Pinpoint the cell where the given text exists, returning its (X, Y) midpoint coordinate. 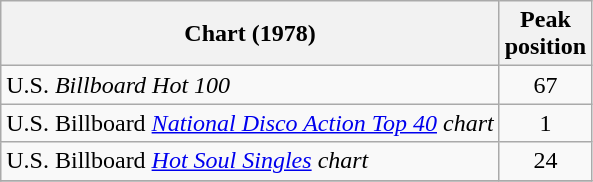
24 (545, 161)
1 (545, 123)
U.S. Billboard National Disco Action Top 40 chart (250, 123)
67 (545, 85)
U.S. Billboard Hot 100 (250, 85)
Peakposition (545, 34)
U.S. Billboard Hot Soul Singles chart (250, 161)
Chart (1978) (250, 34)
